Capture the cell that displays the provided text and extract its (X, Y) central coordinate. 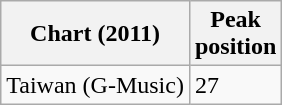
Peakposition (235, 34)
27 (235, 85)
Chart (2011) (96, 34)
Taiwan (G-Music) (96, 85)
